Output the [x, y] coordinate of the center of the cell containing the given text.  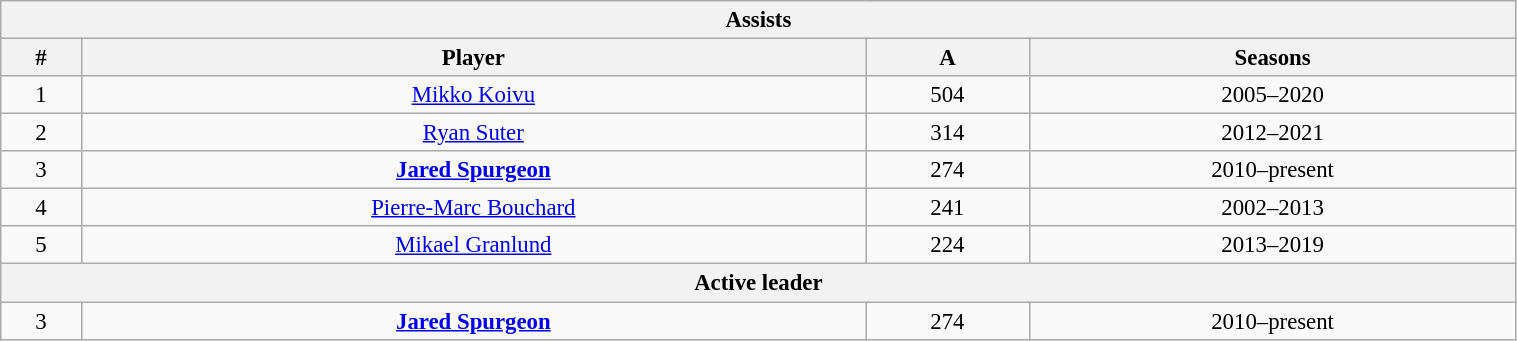
504 [948, 95]
2002–2013 [1272, 208]
# [41, 58]
Active leader [758, 283]
2005–2020 [1272, 95]
Seasons [1272, 58]
Player [474, 58]
2 [41, 133]
Mikko Koivu [474, 95]
4 [41, 208]
2012–2021 [1272, 133]
Ryan Suter [474, 133]
Pierre-Marc Bouchard [474, 208]
5 [41, 245]
A [948, 58]
Mikael Granlund [474, 245]
Assists [758, 20]
2013–2019 [1272, 245]
224 [948, 245]
241 [948, 208]
314 [948, 133]
1 [41, 95]
